Locate the cell with the specified text and output its (X, Y) center coordinate. 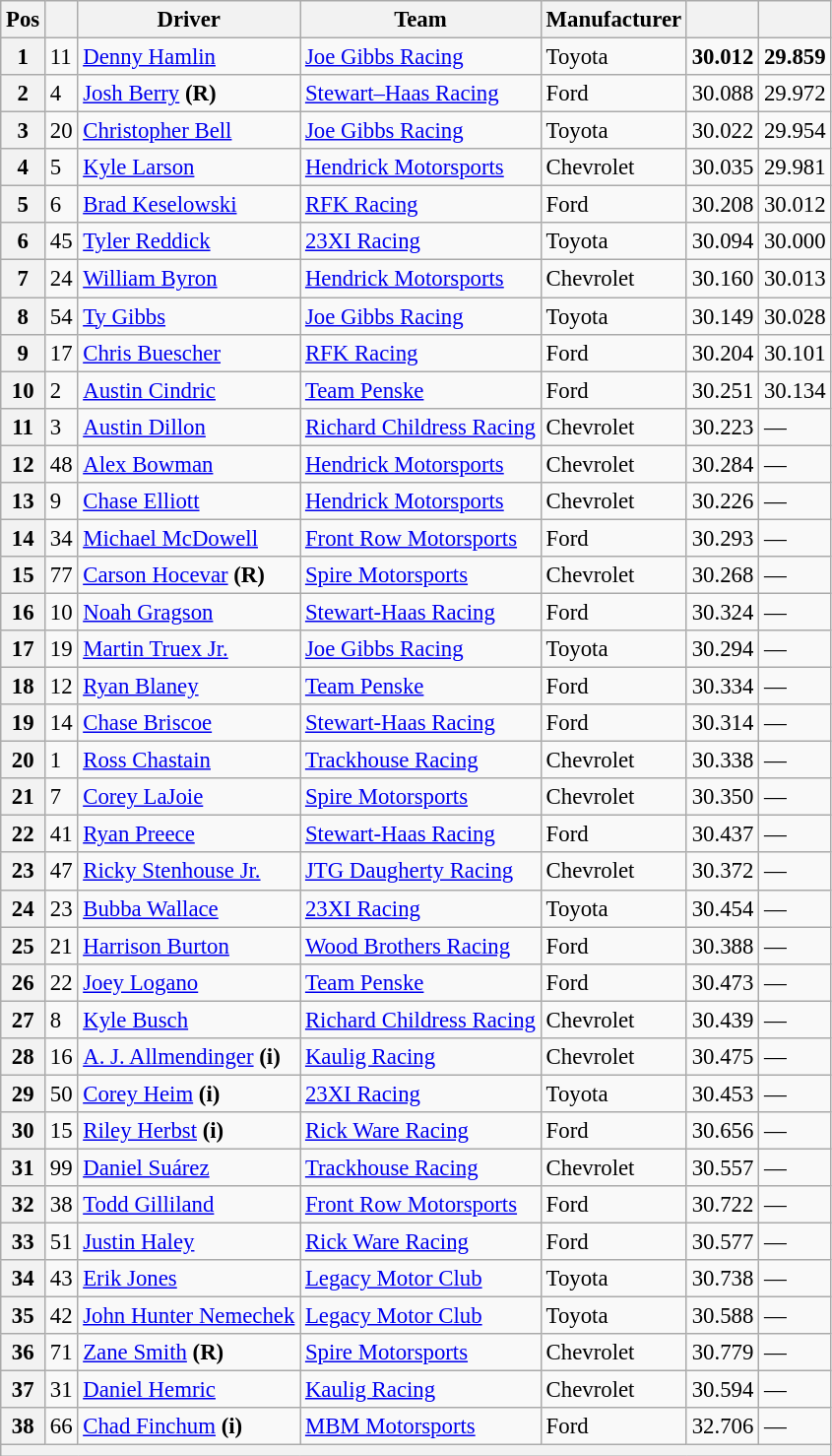
30.160 (723, 279)
Ryan Preece (189, 834)
30.473 (723, 982)
30.437 (723, 834)
30.453 (723, 1093)
30 (24, 1131)
30.000 (796, 241)
54 (61, 316)
Austin Dillon (189, 427)
MBM Motorsports (421, 1427)
Todd Gilliland (189, 1205)
30.204 (723, 353)
30.223 (723, 427)
Ryan Blaney (189, 687)
Kyle Busch (189, 1020)
41 (61, 834)
30.022 (723, 131)
51 (61, 1242)
30.101 (796, 353)
30.149 (723, 316)
30.338 (723, 761)
Josh Berry (R) (189, 94)
30.475 (723, 1057)
Michael McDowell (189, 538)
30.350 (723, 797)
35 (24, 1316)
John Hunter Nemechek (189, 1316)
43 (61, 1279)
Daniel Hemric (189, 1390)
Austin Cindric (189, 390)
Ross Chastain (189, 761)
Bubba Wallace (189, 908)
Justin Haley (189, 1242)
30.134 (796, 390)
Noah Gragson (189, 612)
Denny Hamlin (189, 57)
30.722 (723, 1205)
32 (24, 1205)
Carson Hocevar (R) (189, 575)
71 (61, 1353)
30.334 (723, 687)
Erik Jones (189, 1279)
37 (24, 1390)
27 (24, 1020)
30.088 (723, 94)
30.013 (796, 279)
30.577 (723, 1242)
30.588 (723, 1316)
30.251 (723, 390)
Chris Buescher (189, 353)
30.028 (796, 316)
30.324 (723, 612)
Brad Keselowski (189, 205)
Corey LaJoie (189, 797)
30.035 (723, 167)
Tyler Reddick (189, 241)
Joey Logano (189, 982)
30.208 (723, 205)
30.594 (723, 1390)
18 (24, 687)
33 (24, 1242)
Riley Herbst (i) (189, 1131)
Stewart–Haas Racing (421, 94)
30.439 (723, 1020)
Wood Brothers Racing (421, 946)
Christopher Bell (189, 131)
Daniel Suárez (189, 1167)
29.981 (796, 167)
32.706 (723, 1427)
30.094 (723, 241)
13 (24, 501)
77 (61, 575)
30.293 (723, 538)
99 (61, 1167)
66 (61, 1427)
A. J. Allmendinger (i) (189, 1057)
30.738 (723, 1279)
48 (61, 464)
Martin Truex Jr. (189, 649)
Corey Heim (i) (189, 1093)
30.314 (723, 723)
29 (24, 1093)
26 (24, 982)
36 (24, 1353)
30.656 (723, 1131)
30.284 (723, 464)
29.972 (796, 94)
50 (61, 1093)
28 (24, 1057)
45 (61, 241)
30.779 (723, 1353)
29.859 (796, 57)
William Byron (189, 279)
Chase Briscoe (189, 723)
Chase Elliott (189, 501)
Pos (24, 20)
Zane Smith (R) (189, 1353)
Harrison Burton (189, 946)
30.294 (723, 649)
Team (421, 20)
25 (24, 946)
30.226 (723, 501)
30.557 (723, 1167)
30.372 (723, 872)
JTG Daugherty Racing (421, 872)
Ricky Stenhouse Jr. (189, 872)
47 (61, 872)
Driver (189, 20)
29.954 (796, 131)
Chad Finchum (i) (189, 1427)
42 (61, 1316)
30.388 (723, 946)
Alex Bowman (189, 464)
Ty Gibbs (189, 316)
30.454 (723, 908)
Kyle Larson (189, 167)
Manufacturer (613, 20)
30.268 (723, 575)
